Detect which cell encompasses the target text, then output its (X, Y) center coordinate. 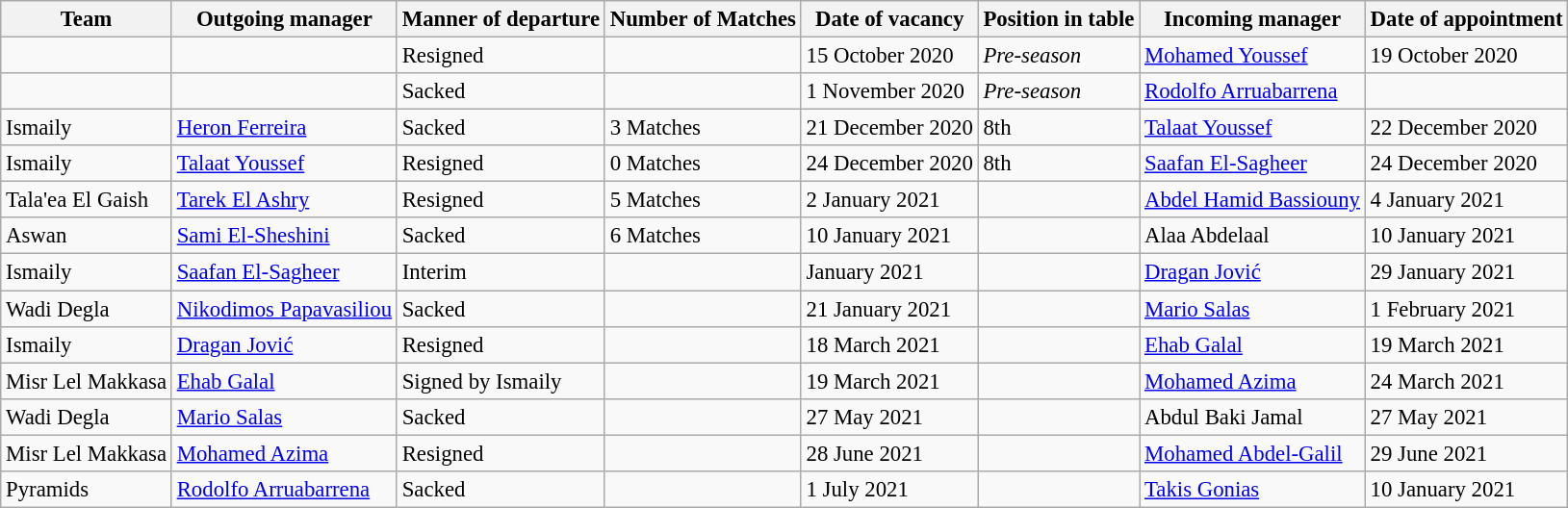
1 July 2021 (889, 490)
6 Matches (703, 236)
Abdul Baki Jamal (1253, 417)
Team (87, 19)
3 Matches (703, 128)
24 March 2021 (1467, 381)
5 Matches (703, 200)
Sami El-Sheshini (284, 236)
Date of appointment (1467, 19)
15 October 2020 (889, 56)
Tala'ea El Gaish (87, 200)
28 June 2021 (889, 453)
1 November 2020 (889, 91)
Signed by Ismaily (501, 381)
Aswan (87, 236)
21 December 2020 (889, 128)
January 2021 (889, 272)
Mohamed Youssef (1253, 56)
18 March 2021 (889, 344)
29 January 2021 (1467, 272)
1 February 2021 (1467, 309)
0 Matches (703, 164)
Date of vacancy (889, 19)
Manner of departure (501, 19)
22 December 2020 (1467, 128)
Nikodimos Papavasiliou (284, 309)
Position in table (1059, 19)
Number of Matches (703, 19)
21 January 2021 (889, 309)
29 June 2021 (1467, 453)
Abdel Hamid Bassiouny (1253, 200)
2 January 2021 (889, 200)
Mohamed Abdel-Galil (1253, 453)
Outgoing manager (284, 19)
19 October 2020 (1467, 56)
Takis Gonias (1253, 490)
Heron Ferreira (284, 128)
4 January 2021 (1467, 200)
Alaa Abdelaal (1253, 236)
Interim (501, 272)
Pyramids (87, 490)
Tarek El Ashry (284, 200)
Incoming manager (1253, 19)
